Return the [x, y] coordinate for the center point of the cell that contains the specified text.  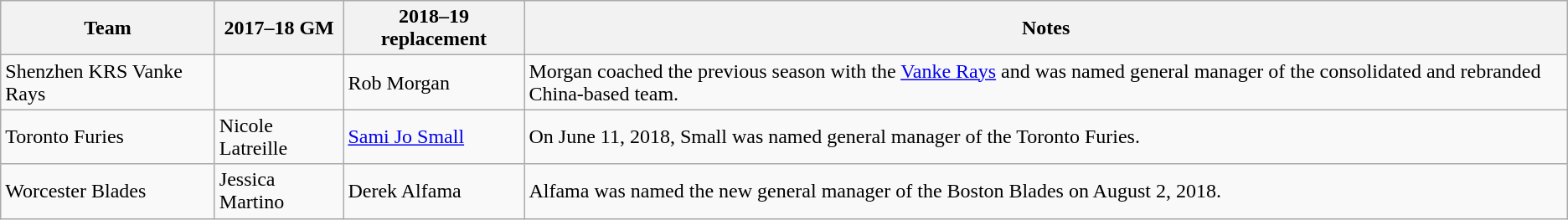
Rob Morgan [434, 82]
Shenzhen KRS Vanke Rays [108, 82]
Alfama was named the new general manager of the Boston Blades on August 2, 2018. [1045, 191]
Nicole Latreille [279, 137]
Team [108, 28]
2017–18 GM [279, 28]
Toronto Furies [108, 137]
Derek Alfama [434, 191]
Jessica Martino [279, 191]
Morgan coached the previous season with the Vanke Rays and was named general manager of the consolidated and rebranded China-based team. [1045, 82]
Sami Jo Small [434, 137]
2018–19 replacement [434, 28]
Notes [1045, 28]
Worcester Blades [108, 191]
On June 11, 2018, Small was named general manager of the Toronto Furies. [1045, 137]
